Return [x, y] of the center of cell containing provided text 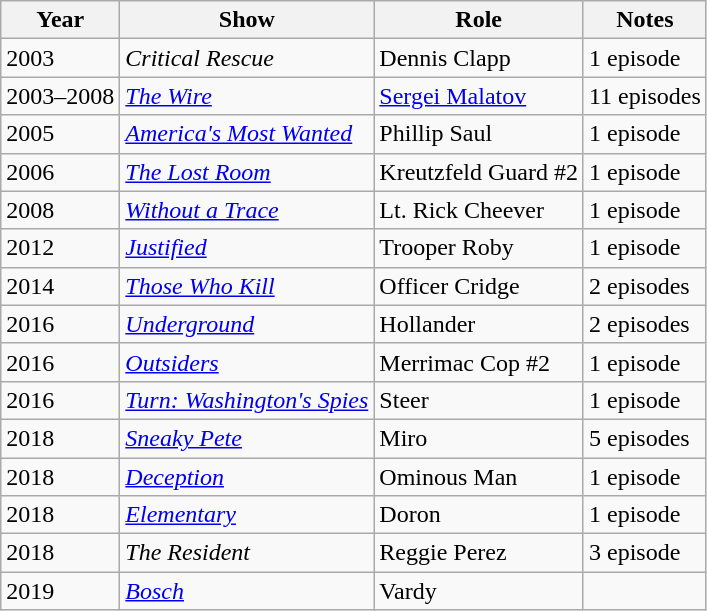
Show [247, 20]
2019 [60, 591]
Sneaky Pete [247, 438]
Ominous Man [479, 477]
Phillip Saul [479, 134]
Doron [479, 515]
Deception [247, 477]
2006 [60, 172]
Officer Cridge [479, 286]
2003–2008 [60, 96]
Year [60, 20]
Elementary [247, 515]
2003 [60, 58]
Steer [479, 400]
2014 [60, 286]
Vardy [479, 591]
11 episodes [644, 96]
Outsiders [247, 362]
2008 [60, 210]
Critical Rescue [247, 58]
The Lost Room [247, 172]
Reggie Perez [479, 553]
Miro [479, 438]
Notes [644, 20]
3 episode [644, 553]
Lt. Rick Cheever [479, 210]
5 episodes [644, 438]
America's Most Wanted [247, 134]
Dennis Clapp [479, 58]
Without a Trace [247, 210]
Underground [247, 324]
Hollander [479, 324]
Turn: Washington's Spies [247, 400]
2005 [60, 134]
2012 [60, 248]
The Resident [247, 553]
Trooper Roby [479, 248]
The Wire [247, 96]
Those Who Kill [247, 286]
Bosch [247, 591]
Kreutzfeld Guard #2 [479, 172]
Role [479, 20]
Sergei Malatov [479, 96]
Merrimac Cop #2 [479, 362]
Justified [247, 248]
